Locate the cell with the specified text and output its (X, Y) center coordinate. 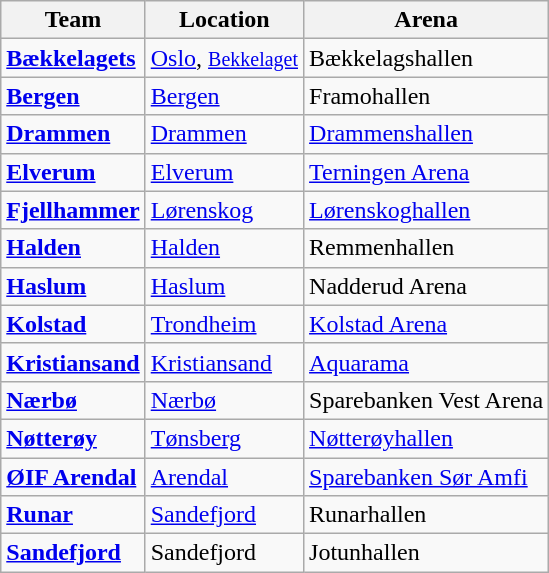
Arena (426, 20)
Sparebanken Vest Arena (426, 400)
Remmenhallen (426, 248)
Runar (73, 515)
Sparebanken Sør Amfi (426, 477)
Kolstad (73, 324)
Framohallen (426, 96)
Bækkelagets (73, 58)
Terningen Arena (426, 172)
Arendal (224, 477)
Drammenshallen (426, 134)
Nøtterøy (73, 438)
Aquarama (426, 362)
Kolstad Arena (426, 324)
Jotunhallen (426, 553)
Team (73, 20)
Bækkelagshallen (426, 58)
Fjellhammer (73, 210)
Location (224, 20)
Nøtterøyhallen (426, 438)
Runarhallen (426, 515)
Oslo, Bekkelaget (224, 58)
Nadderud Arena (426, 286)
Tønsberg (224, 438)
Trondheim (224, 324)
ØIF Arendal (73, 477)
Lørenskog (224, 210)
Lørenskoghallen (426, 210)
